Detect which cell encompasses the target text, then output its (x, y) center coordinate. 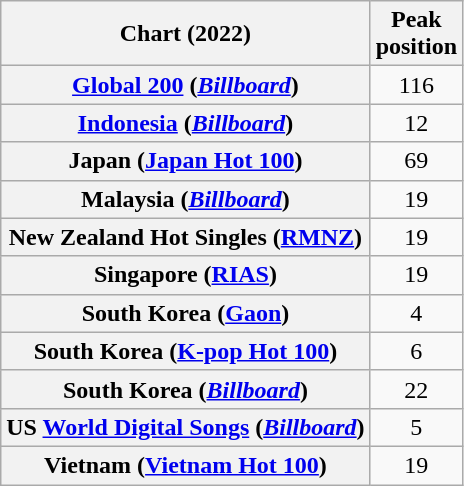
116 (416, 85)
Chart (2022) (186, 34)
4 (416, 313)
Indonesia (Billboard) (186, 123)
Peakposition (416, 34)
South Korea (Gaon) (186, 313)
US World Digital Songs (Billboard) (186, 427)
Malaysia (Billboard) (186, 199)
69 (416, 161)
South Korea (K-pop Hot 100) (186, 351)
5 (416, 427)
South Korea (Billboard) (186, 389)
22 (416, 389)
Global 200 (Billboard) (186, 85)
Japan (Japan Hot 100) (186, 161)
Vietnam (Vietnam Hot 100) (186, 465)
Singapore (RIAS) (186, 275)
New Zealand Hot Singles (RMNZ) (186, 237)
6 (416, 351)
12 (416, 123)
